Detect which cell encompasses the target text, then output its (X, Y) center coordinate. 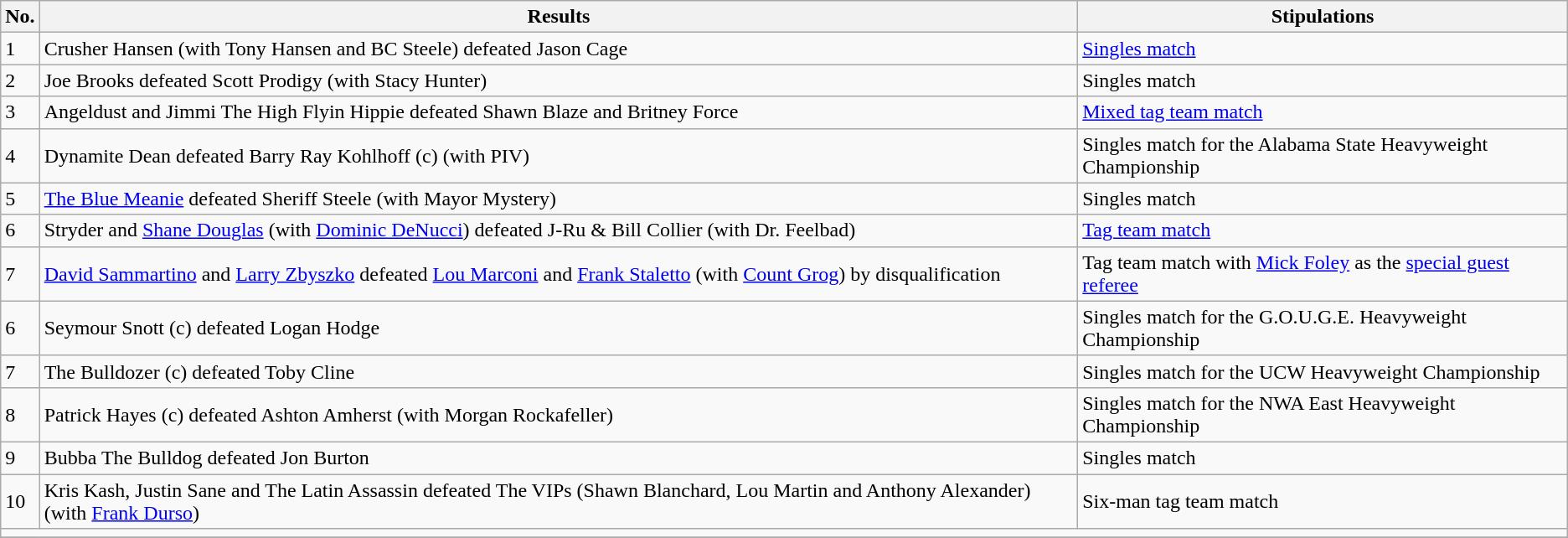
Six-man tag team match (1323, 501)
3 (20, 112)
Singles match for the UCW Heavyweight Championship (1323, 371)
10 (20, 501)
Joe Brooks defeated Scott Prodigy (with Stacy Hunter) (559, 80)
The Bulldozer (c) defeated Toby Cline (559, 371)
Mixed tag team match (1323, 112)
8 (20, 414)
Tag team match (1323, 230)
Angeldust and Jimmi The High Flyin Hippie defeated Shawn Blaze and Britney Force (559, 112)
4 (20, 156)
1 (20, 49)
Singles match for the NWA East Heavyweight Championship (1323, 414)
David Sammartino and Larry Zbyszko defeated Lou Marconi and Frank Staletto (with Count Grog) by disqualification (559, 273)
Stipulations (1323, 17)
Seymour Snott (c) defeated Logan Hodge (559, 328)
Kris Kash, Justin Sane and The Latin Assassin defeated The VIPs (Shawn Blanchard, Lou Martin and Anthony Alexander) (with Frank Durso) (559, 501)
5 (20, 199)
Singles match for the Alabama State Heavyweight Championship (1323, 156)
No. (20, 17)
Patrick Hayes (c) defeated Ashton Amherst (with Morgan Rockafeller) (559, 414)
Singles match for the G.O.U.G.E. Heavyweight Championship (1323, 328)
9 (20, 458)
Dynamite Dean defeated Barry Ray Kohlhoff (c) (with PIV) (559, 156)
Results (559, 17)
Tag team match with Mick Foley as the special guest referee (1323, 273)
Crusher Hansen (with Tony Hansen and BC Steele) defeated Jason Cage (559, 49)
The Blue Meanie defeated Sheriff Steele (with Mayor Mystery) (559, 199)
2 (20, 80)
Stryder and Shane Douglas (with Dominic DeNucci) defeated J-Ru & Bill Collier (with Dr. Feelbad) (559, 230)
Bubba The Bulldog defeated Jon Burton (559, 458)
